Locate the cell with the specified text and output its [X, Y] center coordinate. 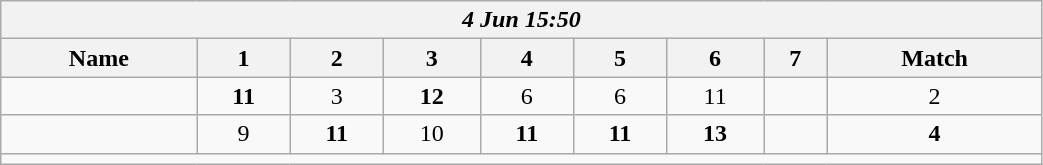
13 [716, 134]
7 [796, 58]
10 [432, 134]
9 [244, 134]
1 [244, 58]
5 [620, 58]
12 [432, 96]
4 Jun 15:50 [522, 20]
Name [99, 58]
Match [934, 58]
